Search for the cell housing the specified text and yield its (X, Y) center coordinate. 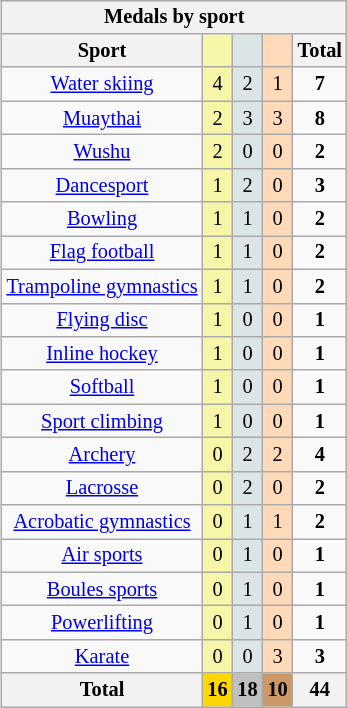
16 (217, 690)
Medals by sport (174, 17)
Wushu (102, 152)
Trampoline gymnastics (102, 286)
Dancesport (102, 185)
Flag football (102, 253)
Muaythai (102, 118)
Acrobatic gymnastics (102, 522)
Lacrosse (102, 488)
Water skiing (102, 84)
Boules sports (102, 589)
Sport (102, 51)
Bowling (102, 219)
Inline hockey (102, 354)
Karate (102, 657)
Air sports (102, 556)
Flying disc (102, 320)
Softball (102, 387)
Archery (102, 455)
44 (320, 690)
18 (248, 690)
10 (278, 690)
Powerlifting (102, 623)
8 (320, 118)
Sport climbing (102, 421)
7 (320, 84)
